Search for the cell housing the specified text and yield its [x, y] center coordinate. 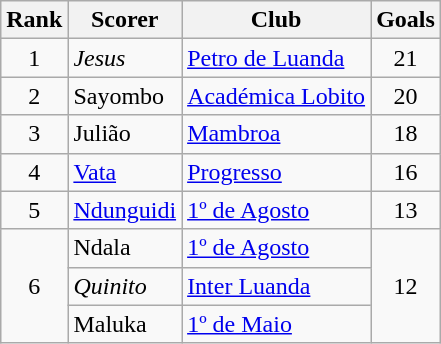
Sayombo [125, 96]
Petro de Luanda [276, 58]
Inter Luanda [276, 286]
1º de Maio [276, 324]
Progresso [276, 172]
Rank [34, 20]
21 [406, 58]
Académica Lobito [276, 96]
Maluka [125, 324]
12 [406, 286]
Ndala [125, 248]
Scorer [125, 20]
Quinito [125, 286]
5 [34, 210]
18 [406, 134]
20 [406, 96]
Ndunguidi [125, 210]
13 [406, 210]
Vata [125, 172]
3 [34, 134]
4 [34, 172]
Club [276, 20]
16 [406, 172]
1 [34, 58]
Julião [125, 134]
Goals [406, 20]
2 [34, 96]
6 [34, 286]
Mambroa [276, 134]
Jesus [125, 58]
